Search for the cell housing the specified text and yield its [x, y] center coordinate. 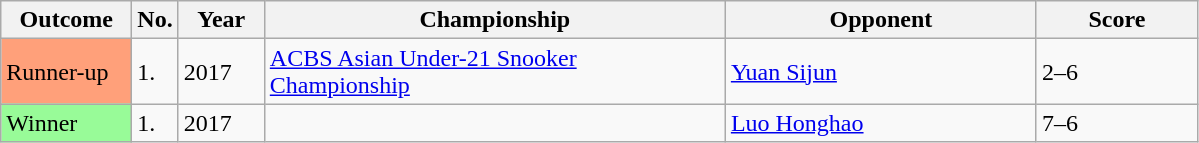
Score [1116, 20]
Winner [66, 123]
7–6 [1116, 123]
Runner-up [66, 72]
Championship [494, 20]
2–6 [1116, 72]
Year [221, 20]
No. [155, 20]
Yuan Sijun [880, 72]
Outcome [66, 20]
ACBS Asian Under-21 Snooker Championship [494, 72]
Opponent [880, 20]
Luo Honghao [880, 123]
